Pinpoint the cell where the given text exists, returning its [X, Y] midpoint coordinate. 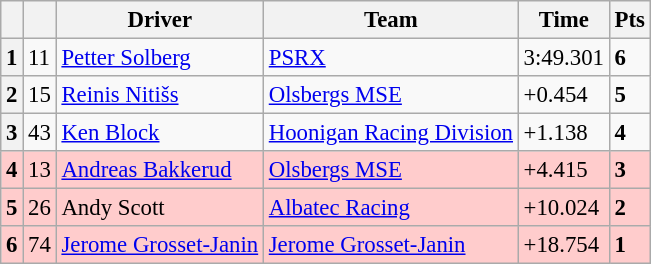
13 [40, 170]
Driver [160, 20]
15 [40, 95]
Andy Scott [160, 208]
PSRX [390, 58]
26 [40, 208]
+18.754 [564, 245]
+4.415 [564, 170]
Petter Solberg [160, 58]
Team [390, 20]
Hoonigan Racing Division [390, 133]
+10.024 [564, 208]
Reinis Nitišs [160, 95]
3:49.301 [564, 58]
Ken Block [160, 133]
43 [40, 133]
11 [40, 58]
Pts [630, 20]
+1.138 [564, 133]
Time [564, 20]
Albatec Racing [390, 208]
+0.454 [564, 95]
74 [40, 245]
Andreas Bakkerud [160, 170]
